Identify which cell holds the provided text, then report its [X, Y] central coordinate. 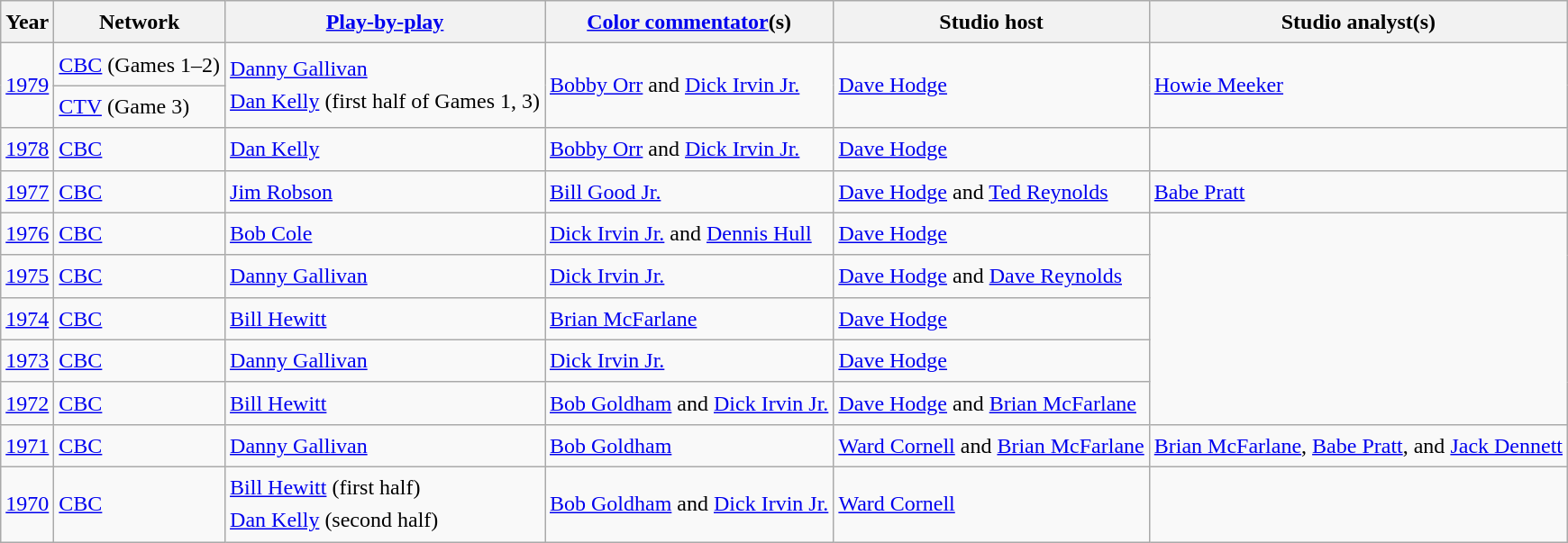
Bill Good Jr. [688, 191]
Color commentator(s) [688, 22]
1979 [27, 86]
Year [27, 22]
Bill Hewitt (first half)Dan Kelly (second half) [386, 504]
Dave Hodge and Dave Reynolds [991, 276]
Dick Irvin Jr. and Dennis Hull [688, 234]
Jim Robson [386, 191]
1972 [27, 403]
1970 [27, 504]
1977 [27, 191]
Dave Hodge and Ted Reynolds [991, 191]
1973 [27, 360]
Bob Cole [386, 234]
Danny GallivanDan Kelly (first half of Games 1, 3) [386, 86]
CTV (Game 3) [140, 106]
Dave Hodge and Brian McFarlane [991, 403]
1976 [27, 234]
Ward Cornell [991, 504]
Network [140, 22]
Studio host [991, 22]
1974 [27, 319]
1978 [27, 149]
Dan Kelly [386, 149]
Ward Cornell and Brian McFarlane [991, 445]
Studio analyst(s) [1358, 22]
1975 [27, 276]
Babe Pratt [1358, 191]
Brian McFarlane [688, 319]
CBC (Games 1–2) [140, 65]
Play-by-play [386, 22]
1971 [27, 445]
Howie Meeker [1358, 86]
Bob Goldham [688, 445]
Brian McFarlane, Babe Pratt, and Jack Dennett [1358, 445]
